Scan for the cell matching the given text and deliver its [x, y] coordinate at center. 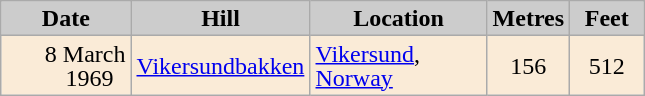
156 [528, 66]
Hill [220, 18]
Location [398, 18]
Vikersundbakken [220, 66]
Vikersund, Norway [398, 66]
512 [607, 66]
Feet [607, 18]
8 March 1969 [66, 66]
Metres [528, 18]
Date [66, 18]
